For the text-containing cell, return its midpoint in [x, y] coordinate format. 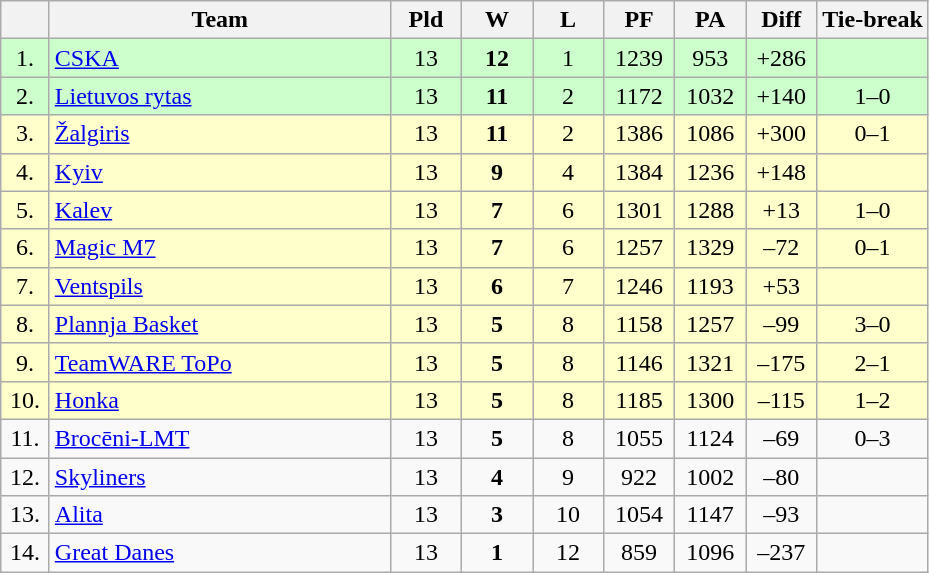
–93 [782, 515]
Skyliners [220, 477]
Ventspils [220, 286]
+286 [782, 58]
1239 [640, 58]
–175 [782, 362]
3. [26, 134]
1002 [710, 477]
+13 [782, 210]
W [496, 20]
Honka [220, 400]
6. [26, 248]
1301 [640, 210]
Pld [426, 20]
5. [26, 210]
1–2 [873, 400]
922 [640, 477]
1086 [710, 134]
11. [26, 438]
Kalev [220, 210]
1158 [640, 324]
1124 [710, 438]
7. [26, 286]
4. [26, 172]
Magic M7 [220, 248]
12. [26, 477]
1. [26, 58]
953 [710, 58]
Žalgiris [220, 134]
–99 [782, 324]
1321 [710, 362]
1055 [640, 438]
1384 [640, 172]
9. [26, 362]
1147 [710, 515]
8. [26, 324]
+148 [782, 172]
L [568, 20]
Diff [782, 20]
1386 [640, 134]
0–3 [873, 438]
1236 [710, 172]
+53 [782, 286]
PA [710, 20]
1193 [710, 286]
–115 [782, 400]
10. [26, 400]
CSKA [220, 58]
1288 [710, 210]
–237 [782, 553]
+300 [782, 134]
1032 [710, 96]
13. [26, 515]
1185 [640, 400]
14. [26, 553]
–69 [782, 438]
10 [568, 515]
1329 [710, 248]
PF [640, 20]
1054 [640, 515]
Lietuvos rytas [220, 96]
1172 [640, 96]
1300 [710, 400]
Kyiv [220, 172]
Alita [220, 515]
+140 [782, 96]
Team [220, 20]
3 [496, 515]
1096 [710, 553]
Brocēni-LMT [220, 438]
TeamWARE ToPo [220, 362]
–72 [782, 248]
1146 [640, 362]
2–1 [873, 362]
859 [640, 553]
–80 [782, 477]
Great Danes [220, 553]
Plannja Basket [220, 324]
3–0 [873, 324]
1246 [640, 286]
2. [26, 96]
Tie-break [873, 20]
